For the text-containing cell, return its midpoint in [X, Y] coordinate format. 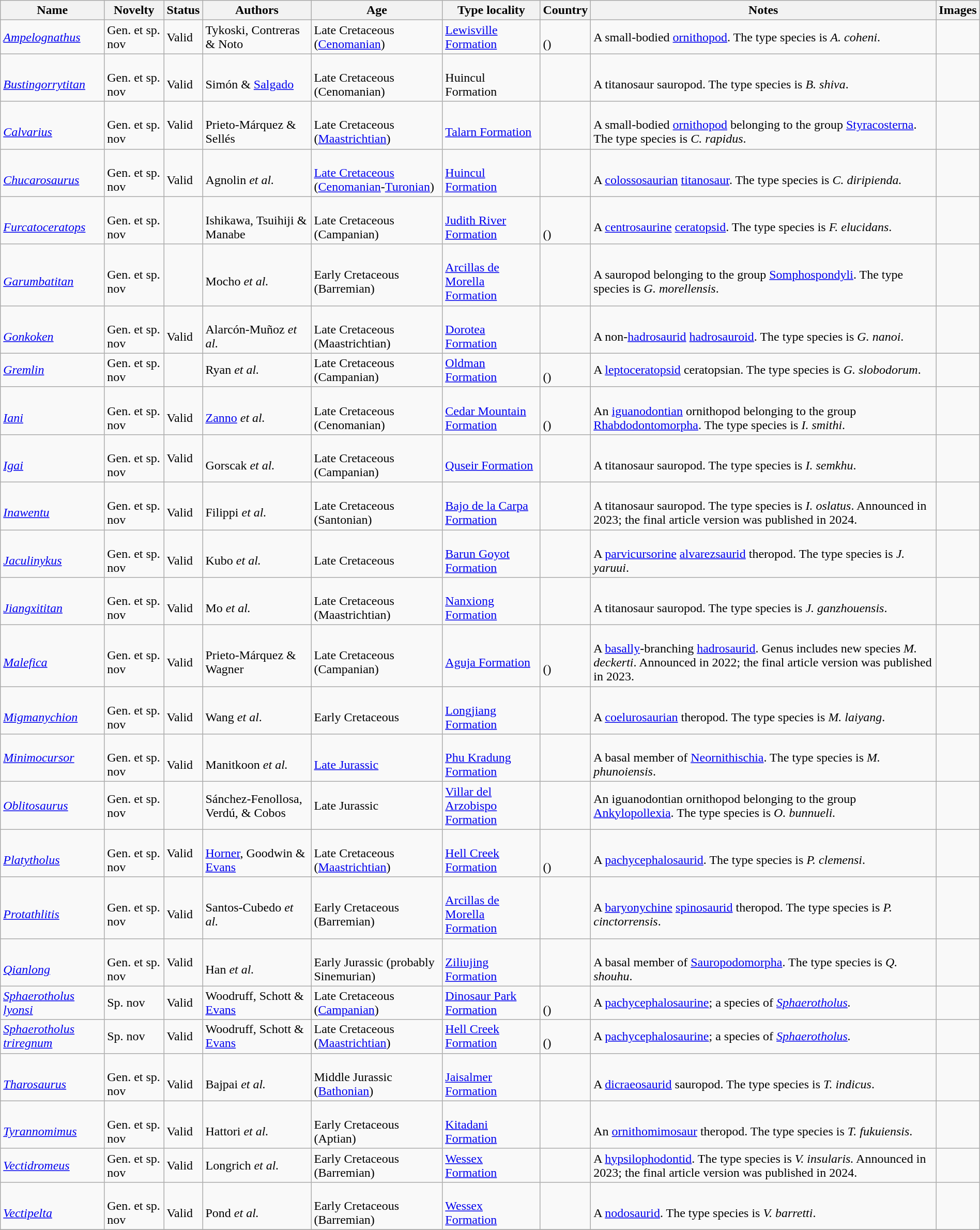
Mo et al. [257, 601]
Notes [763, 10]
A titanosaur sauropod. The type species is J. ganzhouensis. [763, 601]
Late Cretaceous (Cenomanian-Turonian) [377, 173]
Judith River Formation [491, 220]
Type locality [491, 10]
A colossosaurian titanosaur. The type species is C. diripienda. [763, 173]
A baryonychine spinosaurid theropod. The type species is P. cinctorrensis. [763, 908]
A small-bodied ornithopod belonging to the group Styracosterna. The type species is C. rapidus. [763, 125]
Aguja Formation [491, 656]
Lewisville Formation [491, 37]
Phu Kradung Formation [491, 758]
Ishikawa, Tsuihiji & Manabe [257, 220]
Prieto-Márquez & Wagner [257, 656]
Oblitosaurus [53, 806]
Manitkoon et al. [257, 758]
A centrosaurine ceratopsid. The type species is F. elucidans. [763, 220]
Country [565, 10]
A hypsilophodontid. The type species is V. insularis. Announced in 2023; the final article version was published in 2024. [763, 1165]
Gorscak et al. [257, 458]
A basal member of Sauropodomorpha. The type species is Q. shouhu. [763, 962]
Dinosaur Park Formation [491, 1003]
Wang et al. [257, 710]
A basal member of Neornithischia. The type species is M. phunoiensis. [763, 758]
Hattori et al. [257, 1125]
A coelurosaurian theropod. The type species is M. laiyang. [763, 710]
Early Cretaceous (Aptian) [377, 1125]
A nodosaurid. The type species is V. barretti. [763, 1206]
Tharosaurus [53, 1077]
Mocho et al. [257, 275]
Gremlin [53, 370]
A titanosaur sauropod. The type species is B. shiva. [763, 78]
Inawentu [53, 506]
Bajo de la Carpa Formation [491, 506]
Jiangxititan [53, 601]
Vectidromeus [53, 1165]
Ziliujing Formation [491, 962]
Gonkoken [53, 329]
Novelty [134, 10]
Pond et al. [257, 1206]
A non-hadrosaurid hadrosauroid. The type species is G. nanoi. [763, 329]
Oldman Formation [491, 370]
Alarcón-Muñoz et al. [257, 329]
Authors [257, 10]
Zanno et al. [257, 411]
Middle Jurassic (Bathonian) [377, 1077]
Late Cretaceous [377, 553]
Migmanychion [53, 710]
Malefica [53, 656]
Talarn Formation [491, 125]
Furcatoceratops [53, 220]
Protathlitis [53, 908]
Ryan et al. [257, 370]
A parvicursorine alvarezsaurid theropod. The type species is J. yaruui. [763, 553]
Jaculinykus [53, 553]
Longjiang Formation [491, 710]
Agnolin et al. [257, 173]
Platytholus [53, 853]
Qianlong [53, 962]
Simón & Salgado [257, 78]
Early Cretaceous [377, 710]
Santos-Cubedo et al. [257, 908]
A titanosaur sauropod. The type species is I. semkhu. [763, 458]
Vectipelta [53, 1206]
A sauropod belonging to the group Somphospondyli. The type species is G. morellensis. [763, 275]
Ampelognathus [53, 37]
Minimocursor [53, 758]
Calvarius [53, 125]
Bustingorrytitan [53, 78]
Horner, Goodwin & Evans [257, 853]
Chucarosaurus [53, 173]
Villar del Arzobispo Formation [491, 806]
Images [958, 10]
Early Jurassic (probably Sinemurian) [377, 962]
A dicraeosaurid sauropod. The type species is T. indicus. [763, 1077]
Sphaerotholus triregnum [53, 1036]
Age [377, 10]
An iguanodontian ornithopod belonging to the group Rhabdodontomorpha. The type species is I. smithi. [763, 411]
Garumbatitan [53, 275]
Cedar Mountain Formation [491, 411]
Sphaerotholus lyonsi [53, 1003]
Tykoski, Contreras & Noto [257, 37]
Name [53, 10]
Status [183, 10]
Tyrannomimus [53, 1125]
An ornithomimosaur theropod. The type species is T. fukuiensis. [763, 1125]
Kubo et al. [257, 553]
A titanosaur sauropod. The type species is I. oslatus. Announced in 2023; the final article version was published in 2024. [763, 506]
Prieto-Márquez & Sellés [257, 125]
Bajpai et al. [257, 1077]
Jaisalmer Formation [491, 1077]
Dorotea Formation [491, 329]
Filippi et al. [257, 506]
Sánchez-Fenollosa, Verdú, & Cobos [257, 806]
Han et al. [257, 962]
Quseir Formation [491, 458]
Barun Goyot Formation [491, 553]
Kitadani Formation [491, 1125]
A basally-branching hadrosaurid. Genus includes new species M. deckerti. Announced in 2022; the final article version was published in 2023. [763, 656]
A leptoceratopsid ceratopsian. The type species is G. slobodorum. [763, 370]
Late Cretaceous (Santonian) [377, 506]
A pachycephalosaurid. The type species is P. clemensi. [763, 853]
Iani [53, 411]
Nanxiong Formation [491, 601]
Igai [53, 458]
An iguanodontian ornithopod belonging to the group Ankylopollexia. The type species is O. bunnueli. [763, 806]
A small-bodied ornithopod. The type species is A. coheni. [763, 37]
Longrich et al. [257, 1165]
